Detect which cell encompasses the target text, then output its [x, y] center coordinate. 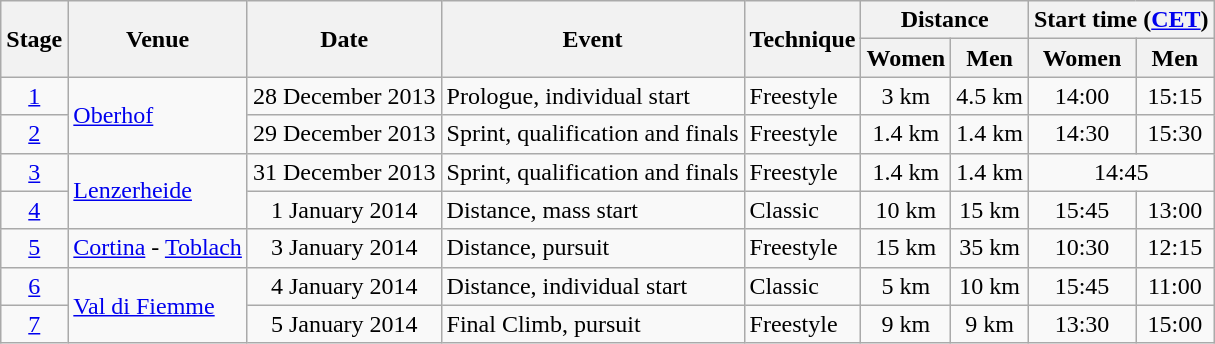
Val di Fiemme [158, 305]
4 January 2014 [344, 286]
Prologue, individual start [592, 96]
2 [34, 134]
14:00 [1082, 96]
Cortina - Toblach [158, 248]
Technique [802, 39]
15:00 [1176, 324]
Date [344, 39]
28 December 2013 [344, 96]
Lenzerheide [158, 191]
12:15 [1176, 248]
Event [592, 39]
1 [34, 96]
11:00 [1176, 286]
Stage [34, 39]
Distance, pursuit [592, 248]
31 December 2013 [344, 172]
Distance [944, 20]
3 January 2014 [344, 248]
5 km [906, 286]
13:30 [1082, 324]
Final Climb, pursuit [592, 324]
5 [34, 248]
3 km [906, 96]
Oberhof [158, 115]
Venue [158, 39]
Distance, individual start [592, 286]
15:30 [1176, 134]
14:45 [1121, 172]
4.5 km [990, 96]
3 [34, 172]
13:00 [1176, 210]
35 km [990, 248]
10:30 [1082, 248]
4 [34, 210]
1 January 2014 [344, 210]
Distance, mass start [592, 210]
7 [34, 324]
15:15 [1176, 96]
29 December 2013 [344, 134]
5 January 2014 [344, 324]
Start time (CET) [1121, 20]
6 [34, 286]
14:30 [1082, 134]
